For the text-containing cell, return its midpoint in [X, Y] coordinate format. 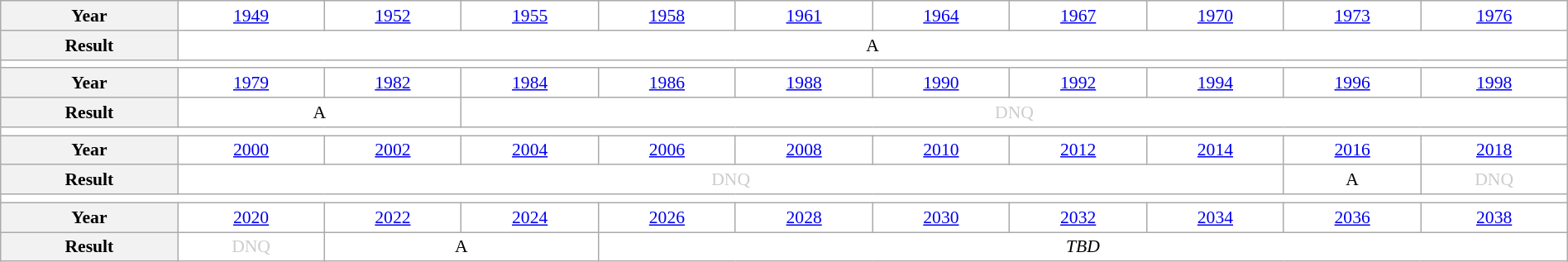
1996 [1352, 83]
2020 [251, 217]
1992 [1078, 83]
2030 [941, 217]
2032 [1078, 217]
1967 [1078, 16]
2000 [251, 150]
1973 [1352, 16]
2008 [804, 150]
2028 [804, 217]
2024 [530, 217]
2022 [393, 217]
1949 [251, 16]
2006 [667, 150]
1952 [393, 16]
2036 [1352, 217]
1979 [251, 83]
2010 [941, 150]
1984 [530, 83]
1986 [667, 83]
2004 [530, 150]
1961 [804, 16]
1970 [1216, 16]
2014 [1216, 150]
TBD [1083, 247]
1994 [1216, 83]
1998 [1494, 83]
1955 [530, 16]
2026 [667, 217]
1976 [1494, 16]
1988 [804, 83]
1958 [667, 16]
2034 [1216, 217]
1964 [941, 16]
2018 [1494, 150]
2012 [1078, 150]
1990 [941, 83]
1982 [393, 83]
2016 [1352, 150]
2038 [1494, 217]
2002 [393, 150]
